Return the [x, y] coordinate for the center point of the cell that contains the specified text.  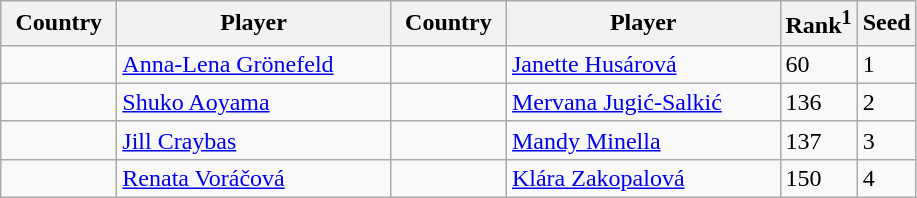
137 [818, 140]
60 [818, 64]
Seed [886, 24]
2 [886, 102]
Mervana Jugić-Salkić [643, 102]
Shuko Aoyama [254, 102]
Klára Zakopalová [643, 178]
3 [886, 140]
150 [818, 178]
1 [886, 64]
4 [886, 178]
Mandy Minella [643, 140]
Renata Voráčová [254, 178]
136 [818, 102]
Rank1 [818, 24]
Jill Craybas [254, 140]
Janette Husárová [643, 64]
Anna-Lena Grönefeld [254, 64]
